Determine the (X, Y) coordinate at the center of the cell enclosing the given text.  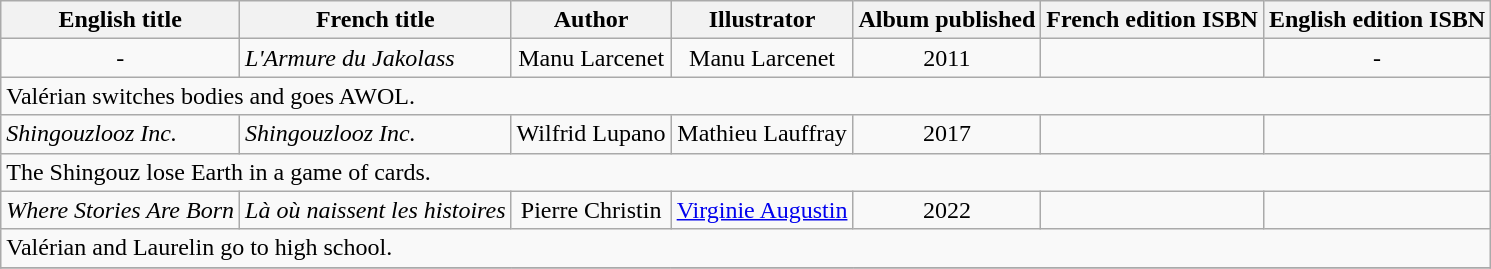
Valérian switches bodies and goes AWOL. (746, 96)
Album published (947, 20)
English edition ISBN (1376, 20)
French edition ISBN (1152, 20)
Illustrator (762, 20)
Where Stories Are Born (120, 210)
Là où naissent les histoires (376, 210)
2022 (947, 210)
Valérian and Laurelin go to high school. (746, 248)
Wilfrid Lupano (591, 134)
Pierre Christin (591, 210)
The Shingouz lose Earth in a game of cards. (746, 172)
Author (591, 20)
Virginie Augustin (762, 210)
2011 (947, 58)
2017 (947, 134)
English title (120, 20)
French title (376, 20)
L'Armure du Jakolass (376, 58)
Mathieu Lauffray (762, 134)
